From the cell containing the given text, extract its center point as (x, y) coordinate. 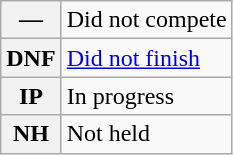
NH (31, 134)
— (31, 20)
DNF (31, 58)
In progress (146, 96)
Did not compete (146, 20)
IP (31, 96)
Not held (146, 134)
Did not finish (146, 58)
